Capture the cell that displays the provided text and extract its (X, Y) central coordinate. 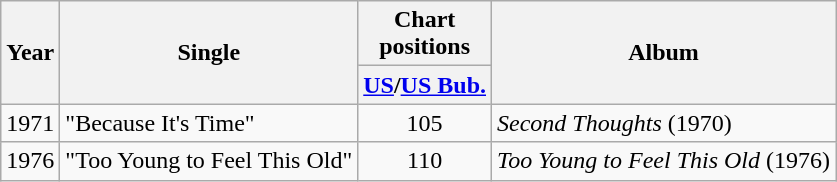
Too Young to Feel This Old (1976) (664, 161)
Chartpositions (425, 34)
US/US Bub. (425, 85)
110 (425, 161)
Year (30, 52)
Second Thoughts (1970) (664, 123)
"Because It's Time" (209, 123)
"Too Young to Feel This Old" (209, 161)
105 (425, 123)
1976 (30, 161)
Single (209, 52)
1971 (30, 123)
Album (664, 52)
